Locate the cell with the specified text and output its [X, Y] center coordinate. 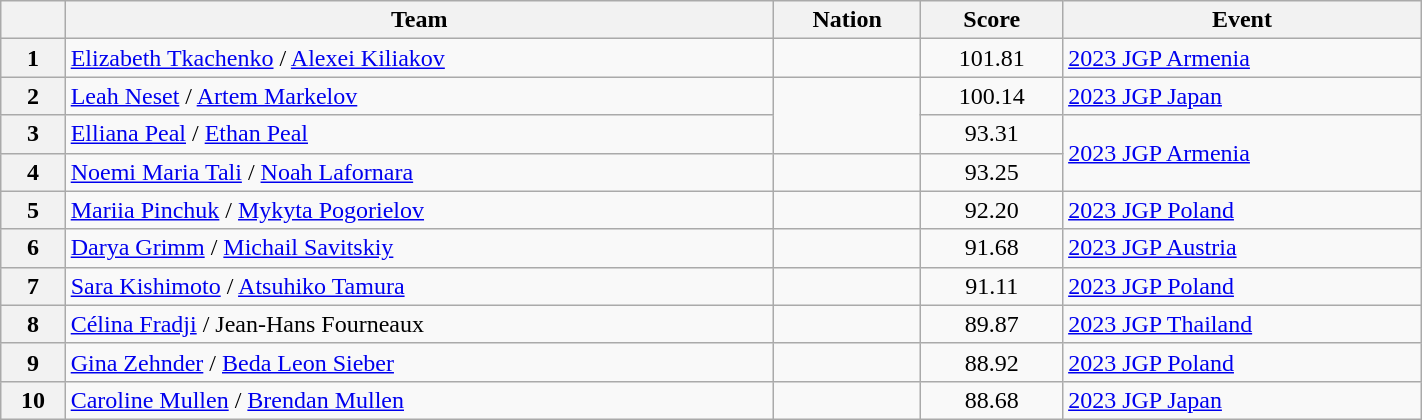
91.68 [992, 248]
Célina Fradji / Jean-Hans Fourneaux [419, 324]
4 [33, 172]
Caroline Mullen / Brendan Mullen [419, 400]
88.68 [992, 400]
Darya Grimm / Michail Savitskiy [419, 248]
Sara Kishimoto / Atsuhiko Tamura [419, 286]
Mariia Pinchuk / Mykyta Pogorielov [419, 210]
1 [33, 58]
Score [992, 20]
Event [1242, 20]
Team [419, 20]
93.25 [992, 172]
101.81 [992, 58]
Gina Zehnder / Beda Leon Sieber [419, 362]
2023 JGP Austria [1242, 248]
91.11 [992, 286]
6 [33, 248]
Elliana Peal / Ethan Peal [419, 134]
2 [33, 96]
Nation [847, 20]
2023 JGP Thailand [1242, 324]
3 [33, 134]
89.87 [992, 324]
92.20 [992, 210]
100.14 [992, 96]
Elizabeth Tkachenko / Alexei Kiliakov [419, 58]
Noemi Maria Tali / Noah Lafornara [419, 172]
7 [33, 286]
5 [33, 210]
Leah Neset / Artem Markelov [419, 96]
10 [33, 400]
88.92 [992, 362]
93.31 [992, 134]
9 [33, 362]
8 [33, 324]
